Provide the [X, Y] coordinate of the cell's center where the given text is located.  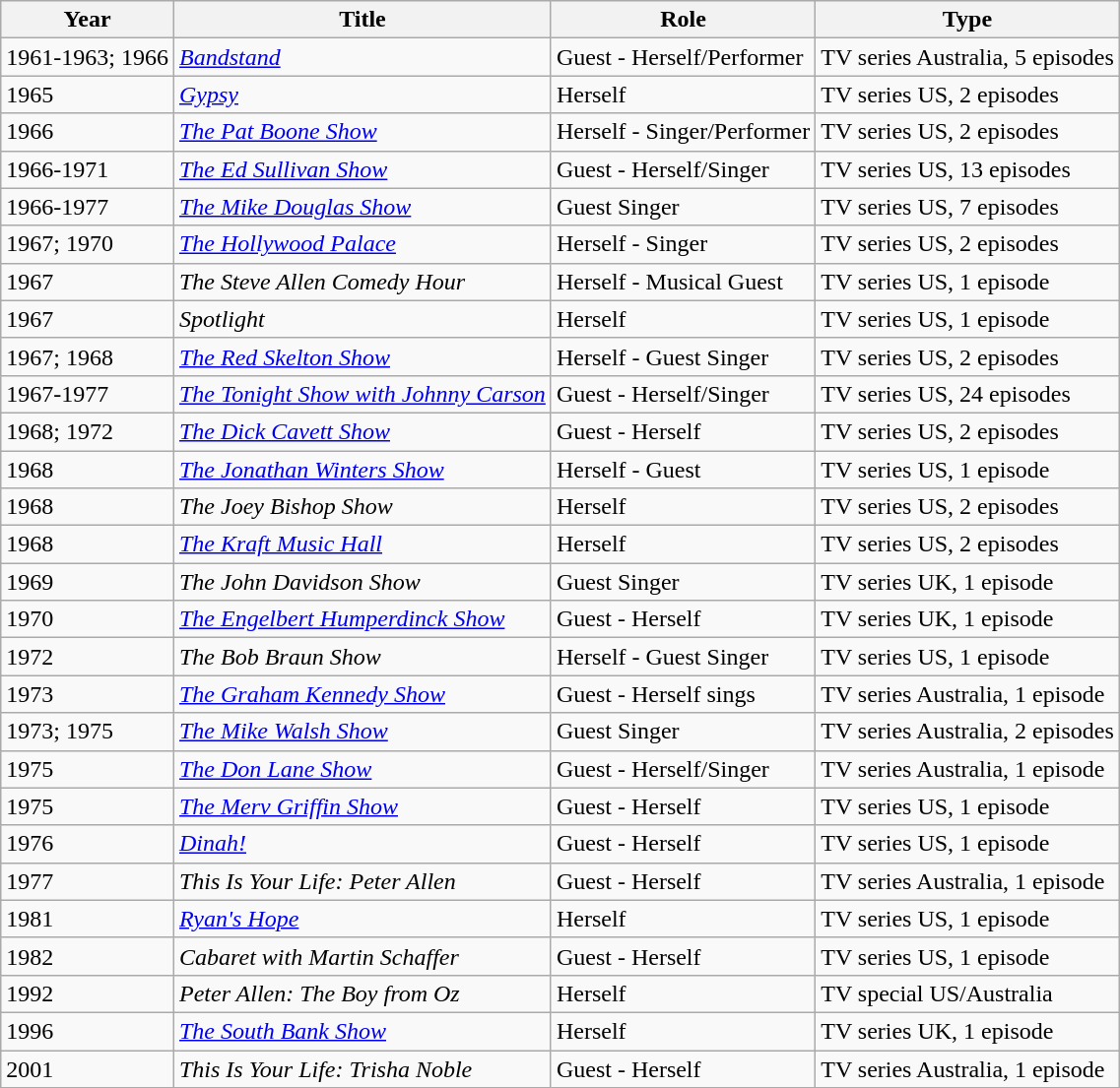
2001 [88, 1068]
1970 [88, 619]
1969 [88, 582]
1977 [88, 881]
Guest - Herself sings [683, 694]
The Don Lane Show [362, 769]
1967; 1970 [88, 244]
TV series US, 24 episodes [967, 394]
Guest - Herself/Performer [683, 57]
Title [362, 20]
The Red Skelton Show [362, 356]
TV series US, 7 episodes [967, 207]
Type [967, 20]
1976 [88, 844]
Gypsy [362, 95]
Herself - Musical Guest [683, 282]
The John Davidson Show [362, 582]
The Bob Braun Show [362, 657]
The Joey Bishop Show [362, 507]
The Kraft Music Hall [362, 544]
1966-1971 [88, 169]
The Merv Griffin Show [362, 806]
1967; 1968 [88, 356]
1981 [88, 919]
Ryan's Hope [362, 919]
The Hollywood Palace [362, 244]
Herself - Guest [683, 470]
1996 [88, 1031]
Herself - Singer [683, 244]
TV series US, 13 episodes [967, 169]
Year [88, 20]
1966 [88, 132]
Peter Allen: The Boy from Oz [362, 993]
Cabaret with Martin Schaffer [362, 956]
Herself - Singer/Performer [683, 132]
The Mike Douglas Show [362, 207]
The Dick Cavett Show [362, 431]
Spotlight [362, 319]
The Tonight Show with Johnny Carson [362, 394]
The Pat Boone Show [362, 132]
This Is Your Life: Trisha Noble [362, 1068]
1967-1977 [88, 394]
The Graham Kennedy Show [362, 694]
Dinah! [362, 844]
1965 [88, 95]
This Is Your Life: Peter Allen [362, 881]
The Steve Allen Comedy Hour [362, 282]
1973 [88, 694]
1982 [88, 956]
1973; 1975 [88, 732]
Role [683, 20]
TV special US/Australia [967, 993]
Bandstand [362, 57]
The Mike Walsh Show [362, 732]
The South Bank Show [362, 1031]
1992 [88, 993]
1972 [88, 657]
1966-1977 [88, 207]
1961-1963; 1966 [88, 57]
1968; 1972 [88, 431]
TV series Australia, 5 episodes [967, 57]
The Ed Sullivan Show [362, 169]
TV series Australia, 2 episodes [967, 732]
The Engelbert Humperdinck Show [362, 619]
The Jonathan Winters Show [362, 470]
